Identify which cell holds the provided text, then report its (x, y) central coordinate. 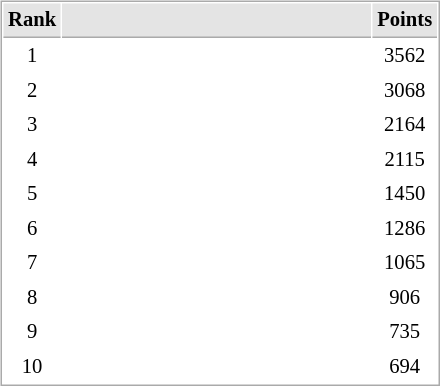
4 (32, 160)
2164 (405, 124)
906 (405, 298)
2 (32, 90)
10 (32, 366)
1 (32, 56)
8 (32, 298)
735 (405, 332)
Points (405, 21)
1065 (405, 262)
2115 (405, 160)
5 (32, 194)
Rank (32, 21)
3 (32, 124)
3562 (405, 56)
9 (32, 332)
1450 (405, 194)
3068 (405, 90)
6 (32, 228)
7 (32, 262)
694 (405, 366)
1286 (405, 228)
